Return (x, y) of the center of cell containing provided text 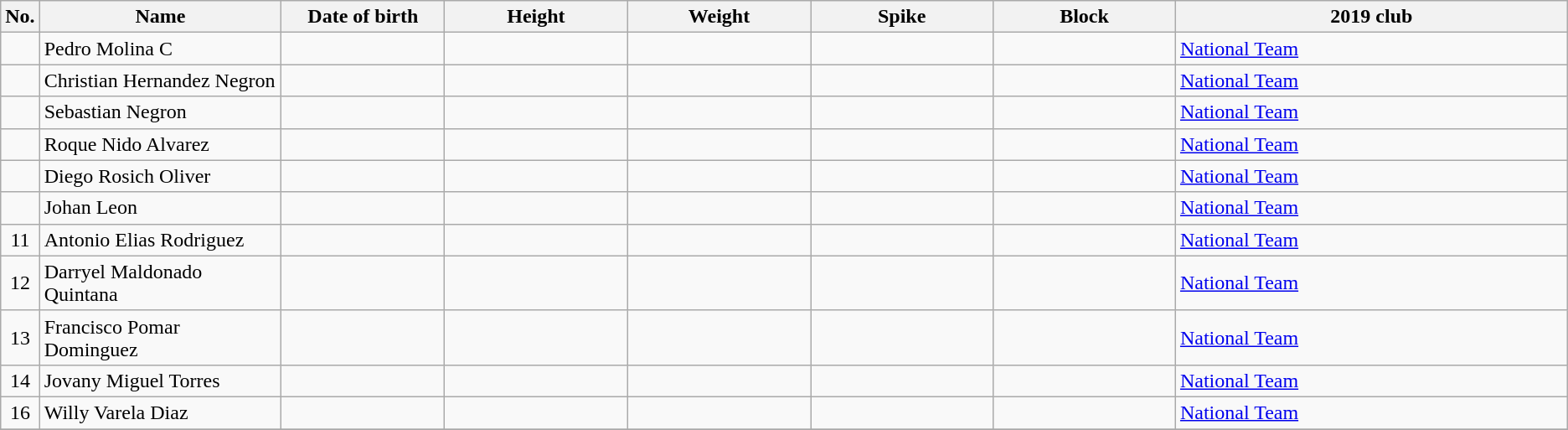
11 (20, 240)
Jovany Miguel Torres (161, 381)
Willy Varela Diaz (161, 412)
Francisco Pomar Dominguez (161, 337)
Roque Nido Alvarez (161, 144)
14 (20, 381)
Christian Hernandez Negron (161, 80)
Pedro Molina C (161, 49)
Weight (719, 17)
2019 club (1371, 17)
16 (20, 412)
13 (20, 337)
12 (20, 283)
Name (161, 17)
Diego Rosich Oliver (161, 176)
Spike (902, 17)
Johan Leon (161, 208)
Block (1085, 17)
Date of birth (364, 17)
Darryel Maldonado Quintana (161, 283)
Sebastian Negron (161, 112)
No. (20, 17)
Height (536, 17)
Antonio Elias Rodriguez (161, 240)
